Return the (X, Y) coordinate for the center point of the cell that contains the specified text.  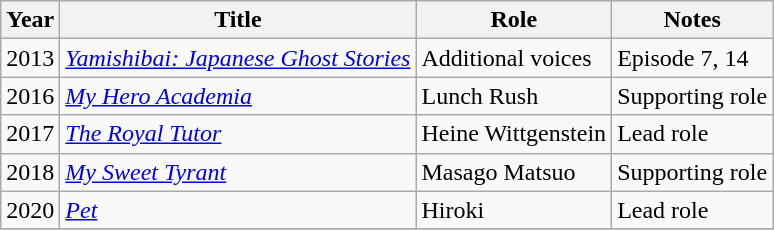
My Hero Academia (238, 96)
Yamishibai: Japanese Ghost Stories (238, 58)
Year (30, 20)
2013 (30, 58)
2018 (30, 172)
The Royal Tutor (238, 134)
Episode 7, 14 (692, 58)
Role (514, 20)
2016 (30, 96)
Masago Matsuo (514, 172)
Lunch Rush (514, 96)
Notes (692, 20)
Pet (238, 210)
Hiroki (514, 210)
Title (238, 20)
2017 (30, 134)
Heine Wittgenstein (514, 134)
My Sweet Tyrant (238, 172)
2020 (30, 210)
Additional voices (514, 58)
